Detect which cell encompasses the target text, then output its (x, y) center coordinate. 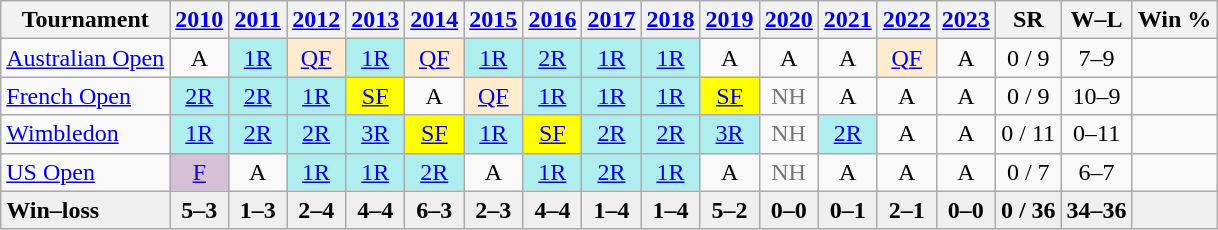
French Open (86, 96)
2011 (258, 20)
US Open (86, 172)
2013 (376, 20)
W–L (1096, 20)
2018 (670, 20)
2010 (200, 20)
2–3 (494, 210)
1–3 (258, 210)
34–36 (1096, 210)
2012 (316, 20)
2021 (848, 20)
2017 (612, 20)
0 / 11 (1028, 134)
2–1 (906, 210)
0–11 (1096, 134)
2016 (552, 20)
Win % (1174, 20)
Wimbledon (86, 134)
7–9 (1096, 58)
6–3 (434, 210)
6–7 (1096, 172)
Win–loss (86, 210)
F (200, 172)
2020 (788, 20)
2–4 (316, 210)
2014 (434, 20)
0 / 7 (1028, 172)
Australian Open (86, 58)
10–9 (1096, 96)
0–1 (848, 210)
SR (1028, 20)
5–3 (200, 210)
2023 (966, 20)
2019 (730, 20)
Tournament (86, 20)
0 / 36 (1028, 210)
5–2 (730, 210)
2015 (494, 20)
2022 (906, 20)
